Capture the cell that displays the provided text and extract its (X, Y) central coordinate. 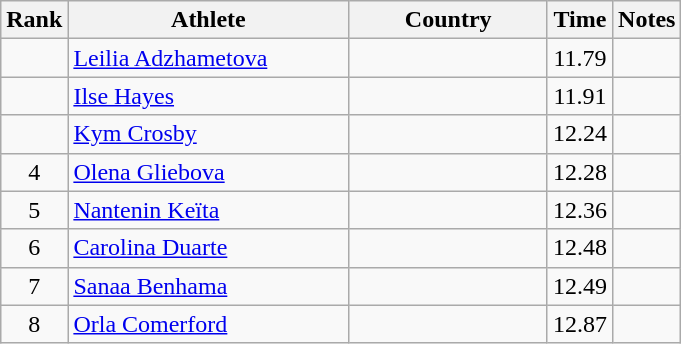
11.91 (580, 96)
6 (34, 248)
Nantenin Keïta (208, 210)
4 (34, 172)
5 (34, 210)
Ilse Hayes (208, 96)
12.87 (580, 324)
7 (34, 286)
Time (580, 20)
12.36 (580, 210)
12.48 (580, 248)
Orla Comerford (208, 324)
Carolina Duarte (208, 248)
Athlete (208, 20)
Sanaa Benhama (208, 286)
Notes (647, 20)
11.79 (580, 58)
12.24 (580, 134)
Kym Crosby (208, 134)
Rank (34, 20)
Olena Gliebova (208, 172)
Country (448, 20)
12.49 (580, 286)
8 (34, 324)
12.28 (580, 172)
Leilia Adzhametova (208, 58)
